Return (X, Y) of the center of cell containing provided text 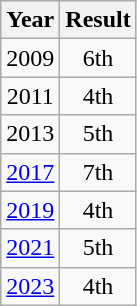
Result (98, 20)
2017 (30, 172)
6th (98, 58)
2009 (30, 58)
2013 (30, 134)
2011 (30, 96)
2021 (30, 248)
2019 (30, 210)
Year (30, 20)
7th (98, 172)
2023 (30, 286)
